Find where the given text appears and provide that cell's center as [X, Y] coordinate. 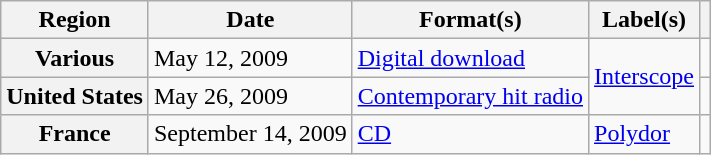
United States [75, 96]
Contemporary hit radio [470, 96]
France [75, 134]
May 12, 2009 [250, 58]
Format(s) [470, 20]
May 26, 2009 [250, 96]
Polydor [644, 134]
September 14, 2009 [250, 134]
Interscope [644, 77]
Digital download [470, 58]
Label(s) [644, 20]
Date [250, 20]
Region [75, 20]
CD [470, 134]
Various [75, 58]
